Return the (x, y) coordinate for the center point of the cell that contains the specified text.  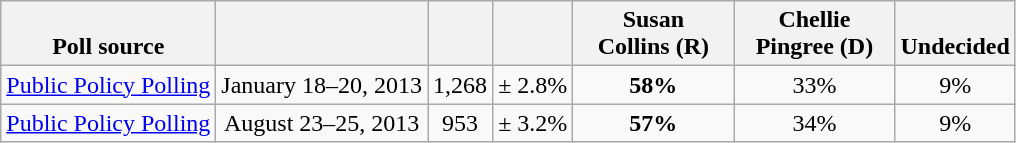
33% (814, 85)
± 3.2% (533, 123)
ChelliePingree (D) (814, 34)
953 (460, 123)
58% (654, 85)
57% (654, 123)
August 23–25, 2013 (322, 123)
1,268 (460, 85)
Undecided (955, 34)
SusanCollins (R) (654, 34)
January 18–20, 2013 (322, 85)
34% (814, 123)
Poll source (108, 34)
± 2.8% (533, 85)
